Locate the cell with the specified text and output its (X, Y) center coordinate. 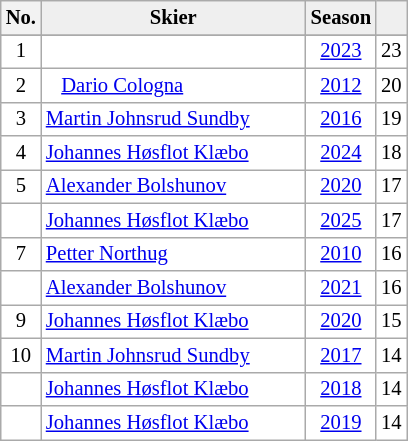
Dario Cologna (174, 85)
10 (21, 355)
15 (391, 321)
2025 (341, 220)
2 (21, 85)
2023 (341, 51)
Petter Northug (174, 254)
3 (21, 119)
2017 (341, 355)
2010 (341, 254)
Season (341, 17)
2016 (341, 119)
5 (21, 186)
7 (21, 254)
20 (391, 85)
4 (21, 153)
2018 (341, 389)
9 (21, 321)
19 (391, 119)
2024 (341, 153)
18 (391, 153)
2019 (341, 423)
2012 (341, 85)
Skier (174, 17)
1 (21, 51)
No. (21, 17)
2021 (341, 287)
23 (391, 51)
